Identify which cell holds the provided text, then report its [X, Y] central coordinate. 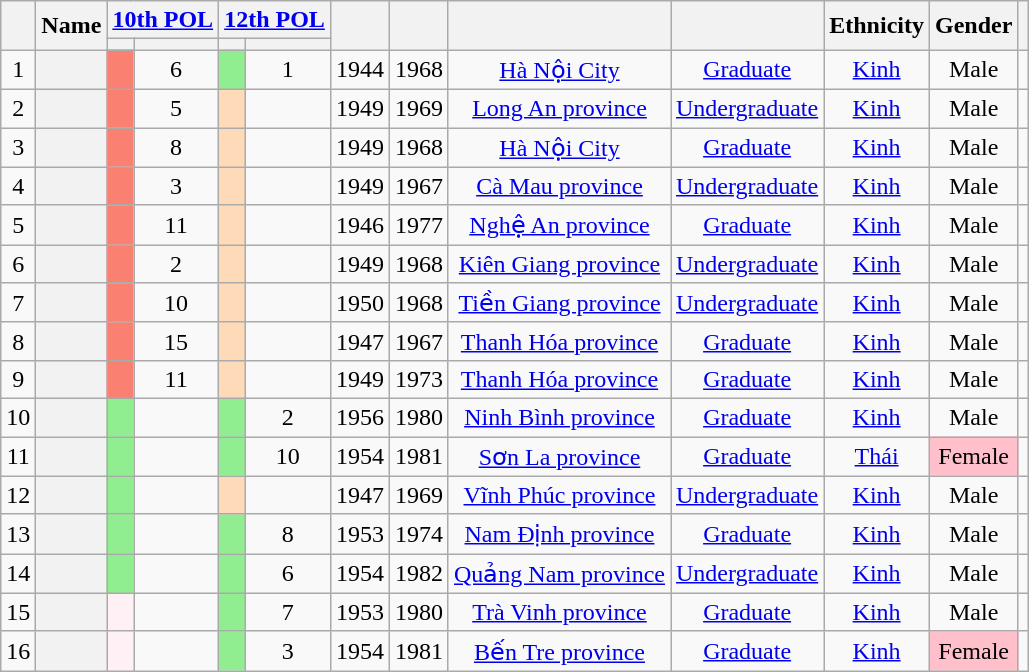
Sơn La province [559, 456]
Trà Vinh province [559, 612]
1950 [360, 303]
Gender [973, 26]
Ninh Bình province [559, 417]
1956 [360, 417]
Ethnicity [877, 26]
4 [18, 186]
1944 [360, 70]
1974 [418, 534]
1982 [418, 574]
Cà Mau province [559, 186]
1973 [418, 379]
13 [18, 534]
Kiên Giang province [559, 264]
Bến Tre province [559, 651]
Tiền Giang province [559, 303]
Long An province [559, 108]
Quảng Nam province [559, 574]
14 [18, 574]
16 [18, 651]
Nghệ An province [559, 225]
1977 [418, 225]
9 [18, 379]
Thái [877, 456]
10th POL [163, 20]
Nam Định province [559, 534]
12 [18, 495]
Vĩnh Phúc province [559, 495]
Name [72, 26]
12th POL [275, 20]
1946 [360, 225]
